For the text-containing cell, return its midpoint in [X, Y] coordinate format. 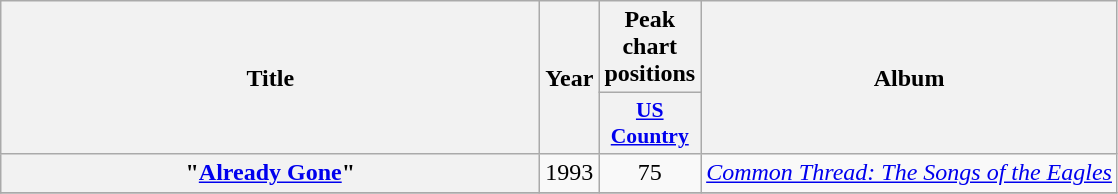
USCountry [650, 124]
"Already Gone" [270, 173]
Peakchartpositions [650, 47]
75 [650, 173]
Title [270, 78]
Year [570, 78]
Album [910, 78]
Common Thread: The Songs of the Eagles [910, 173]
1993 [570, 173]
